Scan for the cell matching the given text and deliver its [X, Y] coordinate at center. 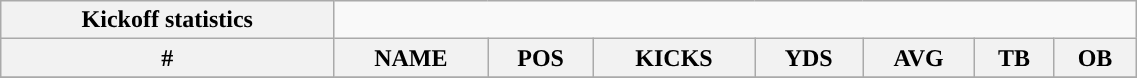
YDS [809, 58]
OB [1095, 58]
NAME [411, 58]
TB [1014, 58]
AVG [919, 58]
POS [540, 58]
# [168, 58]
KICKS [674, 58]
Kickoff statistics [168, 20]
